Capture the cell that displays the provided text and extract its [X, Y] central coordinate. 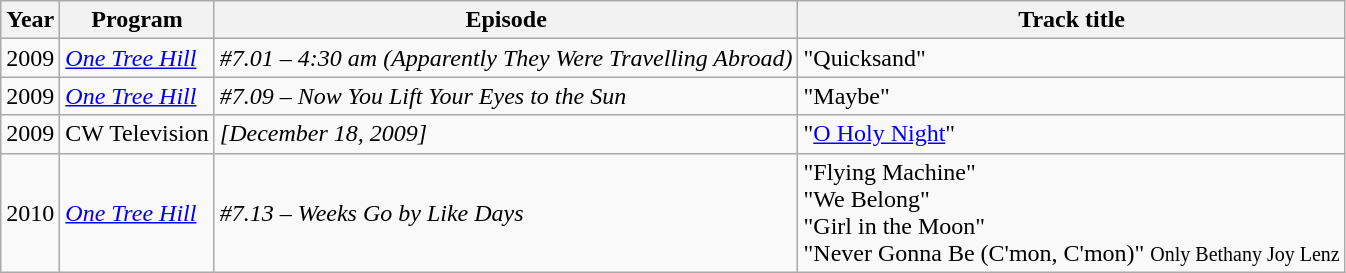
#7.13 – Weeks Go by Like Days [506, 212]
CW Television [137, 134]
2010 [30, 212]
"Quicksand" [1072, 58]
#7.01 – 4:30 am (Apparently They Were Travelling Abroad) [506, 58]
"Flying Machine""We Belong""Girl in the Moon""Never Gonna Be (C'mon, C'mon)" Only Bethany Joy Lenz [1072, 212]
Episode [506, 20]
"O Holy Night" [1072, 134]
[December 18, 2009] [506, 134]
Track title [1072, 20]
"Maybe" [1072, 96]
Year [30, 20]
#7.09 – Now You Lift Your Eyes to the Sun [506, 96]
Program [137, 20]
